Find where the given text appears and provide that cell's center as (X, Y) coordinate. 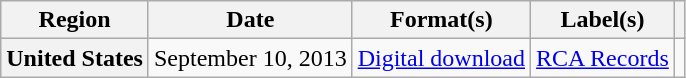
Label(s) (603, 20)
Format(s) (441, 20)
September 10, 2013 (250, 58)
RCA Records (603, 58)
Digital download (441, 58)
United States (75, 58)
Date (250, 20)
Region (75, 20)
